Return the [x, y] coordinate for the center point of the cell that contains the specified text.  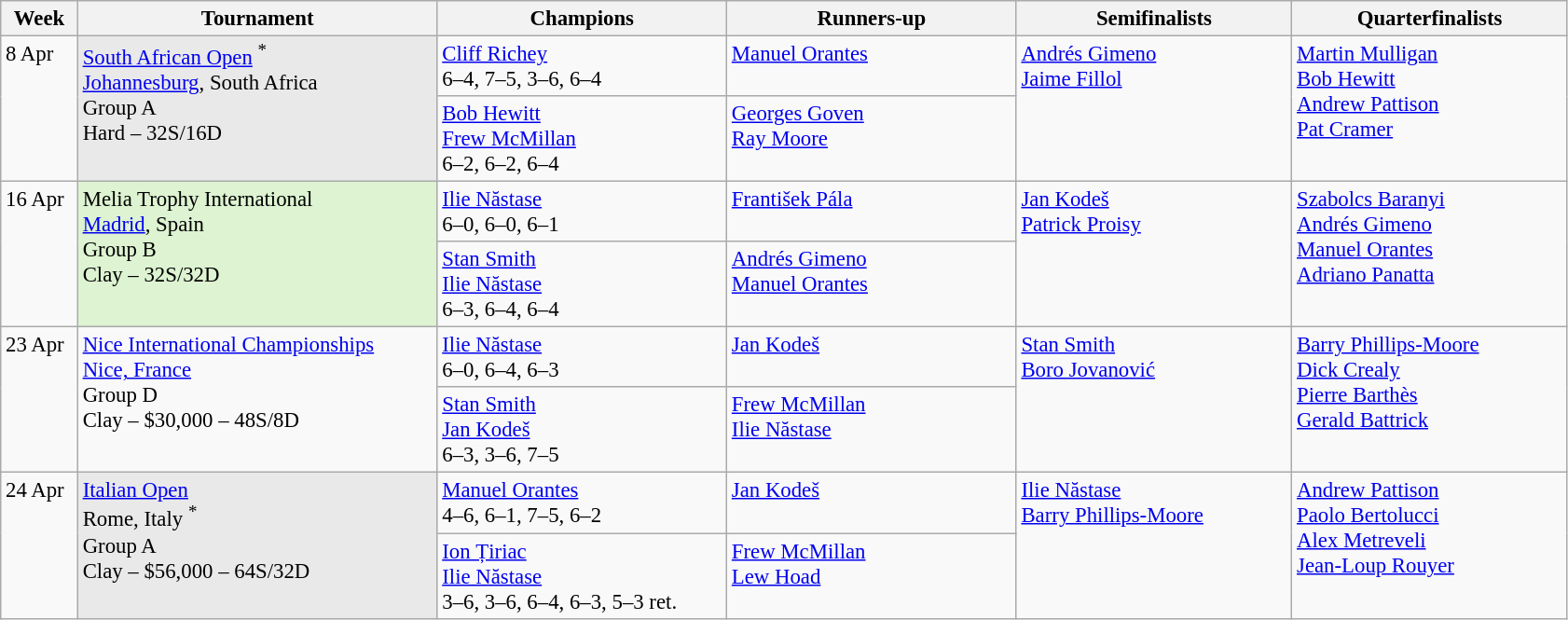
Barry Phillips-Moore Dick Crealy Pierre Barthès Gerald Battrick [1430, 400]
Runners-up [873, 19]
Stan Smith Jan Kodeš 6–3, 3–6, 7–5 [582, 431]
Andrés Gimeno Jaime Fillol [1154, 109]
Szabolcs Baranyi Andrés Gimeno Manuel Orantes Adriano Panatta [1430, 255]
Martin Mulligan Bob Hewitt Andrew Pattison Pat Cramer [1430, 109]
16 Apr [39, 255]
Jan Kodeš Patrick Proisy [1154, 255]
Nice International ChampionshipsNice, France Group D Clay – $30,000 – 48S/8D [257, 400]
Stan Smith Ilie Năstase 6–3, 6–4, 6–4 [582, 284]
Ilie Năstase Barry Phillips-Moore [1154, 545]
Melia Trophy InternationalMadrid, Spain Group B Clay – 32S/32D [257, 255]
Week [39, 19]
Italian Open Rome, Italy * Group A Clay – $56,000 – 64S/32D [257, 545]
Cliff Richey 6–4, 7–5, 3–6, 6–4 [582, 67]
Andrew Pattison Paolo Bertolucci Alex Metreveli Jean-Loup Rouyer [1430, 545]
Andrés Gimeno Manuel Orantes [873, 284]
Ion Țiriac Ilie Năstase 3–6, 3–6, 6–4, 6–3, 5–3 ret. [582, 576]
Frew McMillan Lew Hoad [873, 576]
Stan Smith Boro Jovanović [1154, 400]
South African Open * Johannesburg, South Africa Group A Hard – 32S/16D [257, 109]
Manuel Orantes [873, 67]
Semifinalists [1154, 19]
8 Apr [39, 109]
Bob Hewitt Frew McMillan 6–2, 6–2, 6–4 [582, 139]
24 Apr [39, 545]
Georges Goven Ray Moore [873, 139]
František Pála [873, 213]
23 Apr [39, 400]
Frew McMillan Ilie Năstase [873, 431]
Ilie Năstase 6–0, 6–0, 6–1 [582, 213]
Manuel Orantes 4–6, 6–1, 7–5, 6–2 [582, 503]
Tournament [257, 19]
Ilie Năstase 6–0, 6–4, 6–3 [582, 358]
Champions [582, 19]
Quarterfinalists [1430, 19]
